Locate the cell with the specified text and output its [x, y] center coordinate. 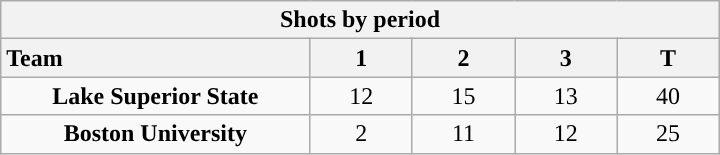
3 [566, 58]
Shots by period [360, 20]
Boston University [156, 134]
Team [156, 58]
Lake Superior State [156, 96]
25 [668, 134]
13 [566, 96]
40 [668, 96]
T [668, 58]
1 [361, 58]
15 [463, 96]
11 [463, 134]
